Locate the cell with the specified text and output its (X, Y) center coordinate. 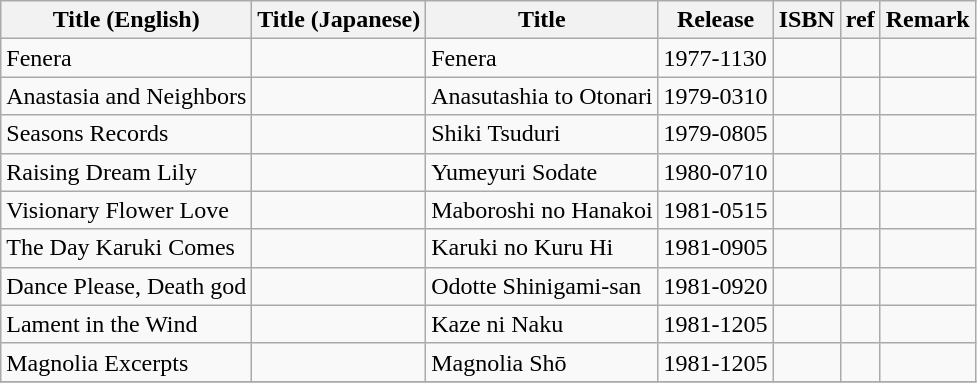
ISBN (806, 20)
Title (English) (126, 20)
Kaze ni Naku (542, 324)
Anastasia and Neighbors (126, 96)
Seasons Records (126, 134)
Anasutashia to Otonari (542, 96)
Maboroshi no Hanakoi (542, 210)
1981-0515 (716, 210)
Raising Dream Lily (126, 172)
1977-1130 (716, 58)
Odotte Shinigami-san (542, 286)
Title (Japanese) (339, 20)
Magnolia Shō (542, 362)
Visionary Flower Love (126, 210)
1979-0805 (716, 134)
1980-0710 (716, 172)
The Day Karuki Comes (126, 248)
Release (716, 20)
Yumeyuri Sodate (542, 172)
Magnolia Excerpts (126, 362)
Title (542, 20)
Lament in the Wind (126, 324)
1979-0310 (716, 96)
Remark (928, 20)
Karuki no Kuru Hi (542, 248)
Dance Please, Death god (126, 286)
1981-0905 (716, 248)
ref (860, 20)
1981-0920 (716, 286)
Shiki Tsuduri (542, 134)
